Search for the cell housing the specified text and yield its [X, Y] center coordinate. 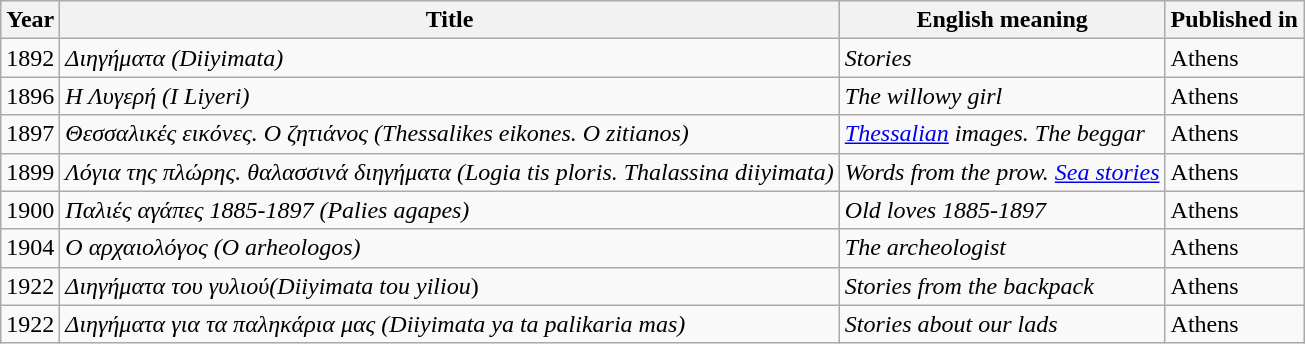
Words from the prow. Sea stories [1002, 172]
1897 [30, 134]
Stories about our lads [1002, 324]
Λόγια της πλώρης. θαλασσινά διηγήματα (Logia tis ploris. Thalassina diiyimata) [450, 172]
Διηγήματα για τα παληκάρια μας (Diiyimata ya ta palikaria mas) [450, 324]
Θεσσαλικές εικόνες. Ο ζητιάνος (Thessalikes eikones. O zitianos) [450, 134]
Published in [1234, 20]
Η Λυγερή (I Liyeri) [450, 96]
Stories from the backpack [1002, 286]
Old loves 1885-1897 [1002, 210]
1899 [30, 172]
Διηγήματα (Diiyimata) [450, 58]
Year [30, 20]
Stories [1002, 58]
1892 [30, 58]
1900 [30, 210]
The archeologist [1002, 248]
The willowy girl [1002, 96]
Ο αρχαιολόγος (O arheologos) [450, 248]
Διηγήματα του γυλιού(Diiyimata tou yiliou) [450, 286]
Title [450, 20]
English meaning [1002, 20]
1904 [30, 248]
Thessalian images. The beggar [1002, 134]
1896 [30, 96]
Παλιές αγάπες 1885-1897 (Palies agapes) [450, 210]
